Pinpoint the cell where the given text exists, returning its (X, Y) midpoint coordinate. 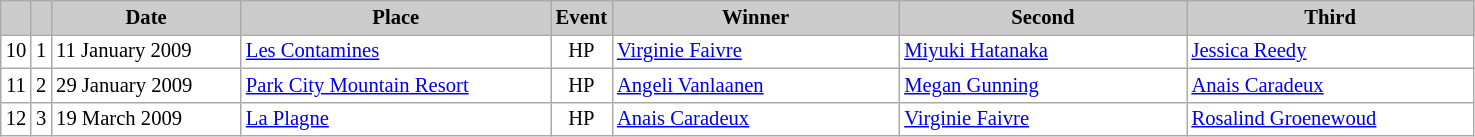
Third (1330, 17)
Les Contamines (396, 51)
11 (16, 85)
11 January 2009 (146, 51)
Angeli Vanlaanen (756, 85)
Jessica Reedy (1330, 51)
Park City Mountain Resort (396, 85)
1 (41, 51)
Place (396, 17)
Miyuki Hatanaka (1042, 51)
29 January 2009 (146, 85)
Date (146, 17)
10 (16, 51)
Rosalind Groenewoud (1330, 119)
La Plagne (396, 119)
12 (16, 119)
Megan Gunning (1042, 85)
Second (1042, 17)
3 (41, 119)
2 (41, 85)
19 March 2009 (146, 119)
Winner (756, 17)
Event (582, 17)
